Locate the cell with the specified text and output its [X, Y] center coordinate. 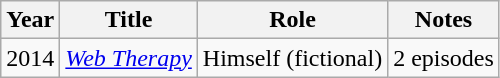
Year [30, 20]
Notes [444, 20]
Role [292, 20]
2 episodes [444, 58]
Himself (fictional) [292, 58]
Title [129, 20]
2014 [30, 58]
Web Therapy [129, 58]
